Output the (X, Y) coordinate of the center of the cell containing the given text.  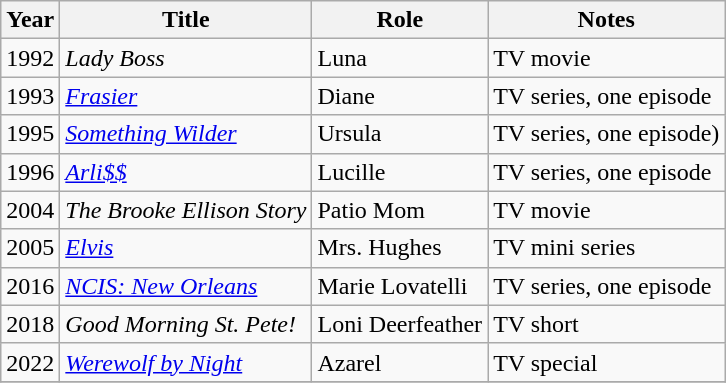
Frasier (186, 96)
TV special (606, 362)
Diane (400, 96)
2005 (30, 248)
Something Wilder (186, 134)
1992 (30, 58)
1995 (30, 134)
2016 (30, 286)
2018 (30, 324)
Loni Deerfeather (400, 324)
Ursula (400, 134)
Marie Lovatelli (400, 286)
2004 (30, 210)
Year (30, 20)
Notes (606, 20)
TV series, one episode) (606, 134)
NCIS: New Orleans (186, 286)
2022 (30, 362)
1993 (30, 96)
Elvis (186, 248)
Werewolf by Night (186, 362)
TV mini series (606, 248)
Role (400, 20)
Arli$$ (186, 172)
Azarel (400, 362)
Mrs. Hughes (400, 248)
Title (186, 20)
1996 (30, 172)
TV short (606, 324)
Patio Mom (400, 210)
Lucille (400, 172)
Good Morning St. Pete! (186, 324)
The Brooke Ellison Story (186, 210)
Lady Boss (186, 58)
Luna (400, 58)
